Search for the cell housing the specified text and yield its [x, y] center coordinate. 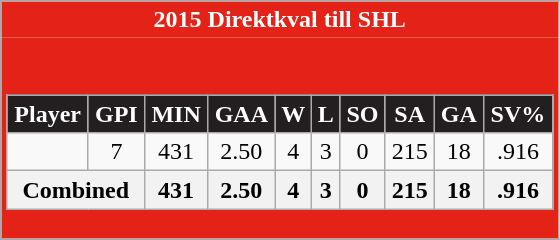
Combined [76, 190]
GPI [116, 114]
GA [458, 114]
SO [362, 114]
2015 Direktkval till SHL [280, 20]
W [294, 114]
L [326, 114]
SA [410, 114]
Player [48, 114]
MIN [176, 114]
7 [116, 152]
SV% [518, 114]
Player GPI MIN GAA W L SO SA GA SV% 7 431 2.50 4 3 0 215 18 .916 Combined 431 2.50 4 3 0 215 18 .916 [280, 138]
GAA [242, 114]
